Locate the cell with the specified text and output its (X, Y) center coordinate. 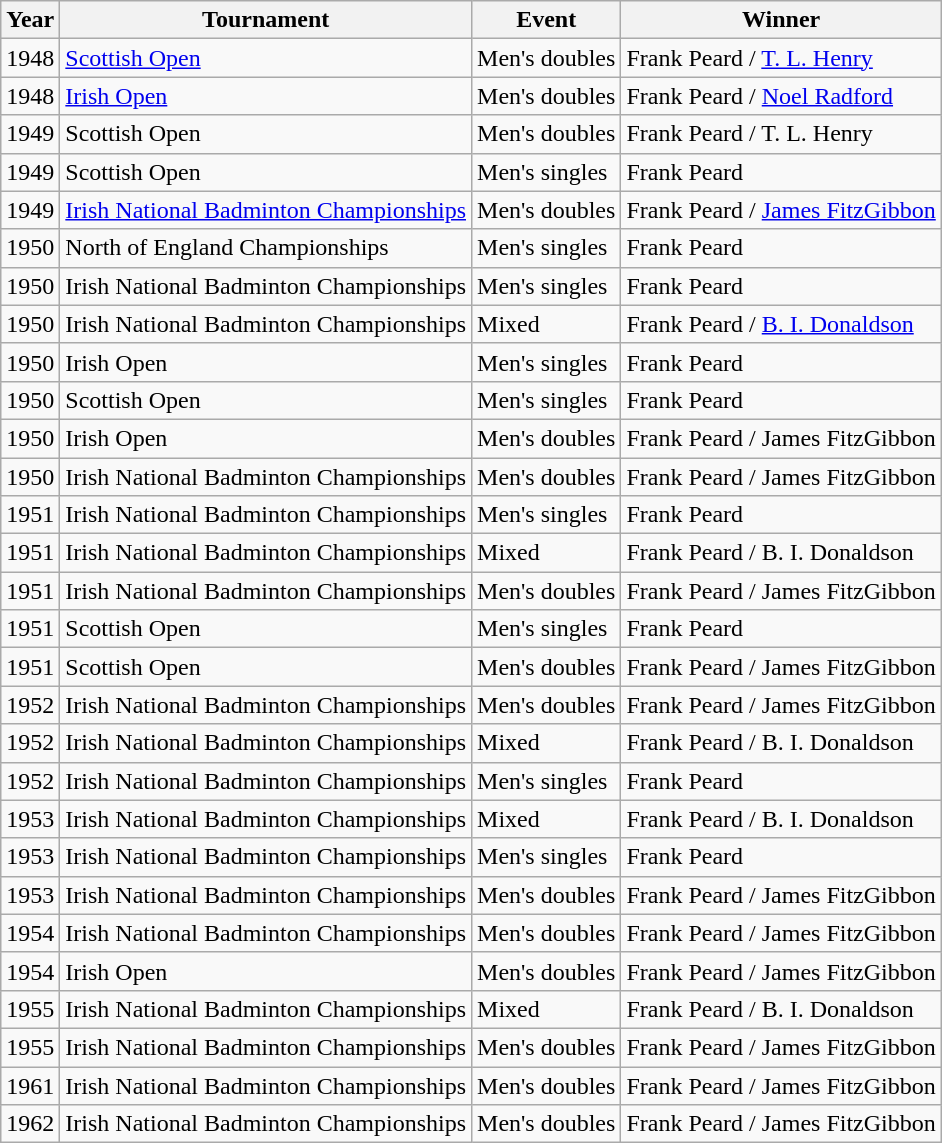
Frank Peard / Noel Radford (781, 96)
1961 (30, 1085)
North of England Championships (266, 248)
Winner (781, 20)
Event (546, 20)
Tournament (266, 20)
1962 (30, 1124)
Year (30, 20)
